Identify which cell holds the provided text, then report its [X, Y] central coordinate. 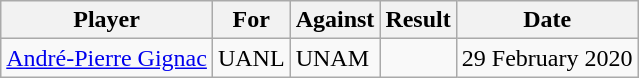
Player [107, 20]
André-Pierre Gignac [107, 58]
UNAM [335, 58]
Date [547, 20]
Against [335, 20]
For [251, 20]
Result [418, 20]
UANL [251, 58]
29 February 2020 [547, 58]
